Return [x, y] of the center of cell containing provided text 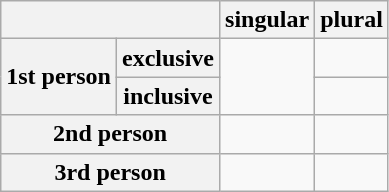
3rd person [110, 172]
inclusive [168, 96]
1st person [59, 77]
plural [352, 20]
2nd person [110, 134]
exclusive [168, 58]
singular [268, 20]
